Determine the (x, y) coordinate at the center of the cell enclosing the given text.  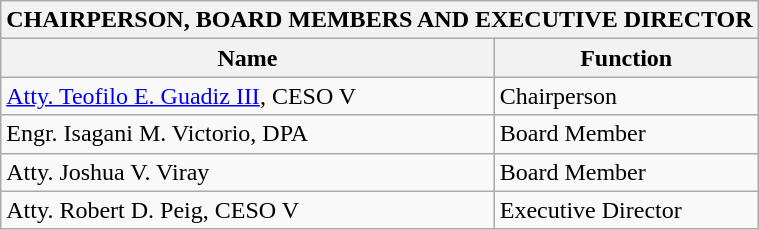
CHAIRPERSON, BOARD MEMBERS AND EXECUTIVE DIRECTOR (380, 20)
Atty. Teofilo E. Guadiz III, CESO V (248, 96)
Name (248, 58)
Function (626, 58)
Executive Director (626, 210)
Engr. Isagani M. Victorio, DPA (248, 134)
Chairperson (626, 96)
Atty. Joshua V. Viray (248, 172)
Atty. Robert D. Peig, CESO V (248, 210)
